Detect which cell encompasses the target text, then output its (X, Y) center coordinate. 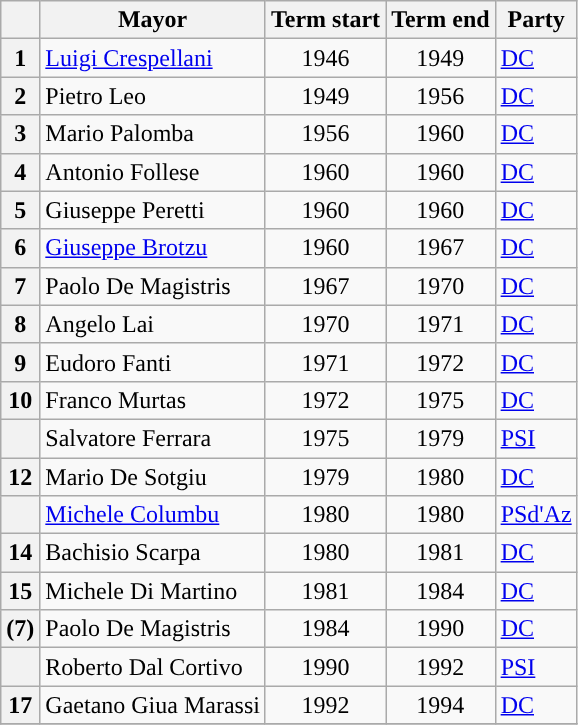
2 (20, 96)
Gaetano Giua Marassi (153, 705)
14 (20, 553)
1 (20, 58)
Giuseppe Brotzu (153, 248)
Salvatore Ferrara (153, 438)
17 (20, 705)
Party (536, 20)
Pietro Leo (153, 96)
8 (20, 324)
Bachisio Scarpa (153, 553)
Luigi Crespellani (153, 58)
Eudoro Fanti (153, 362)
Mario Palomba (153, 134)
3 (20, 134)
Roberto Dal Cortivo (153, 667)
Term end (441, 20)
12 (20, 477)
5 (20, 210)
6 (20, 248)
10 (20, 400)
Mario De Sotgiu (153, 477)
1994 (441, 705)
Mayor (153, 20)
9 (20, 362)
Angelo Lai (153, 324)
7 (20, 286)
Term start (325, 20)
4 (20, 172)
1946 (325, 58)
Michele Di Martino (153, 591)
Michele Columbu (153, 515)
15 (20, 591)
Franco Murtas (153, 400)
PSd'Az (536, 515)
Giuseppe Peretti (153, 210)
Antonio Follese (153, 172)
(7) (20, 629)
